Detect which cell encompasses the target text, then output its (X, Y) center coordinate. 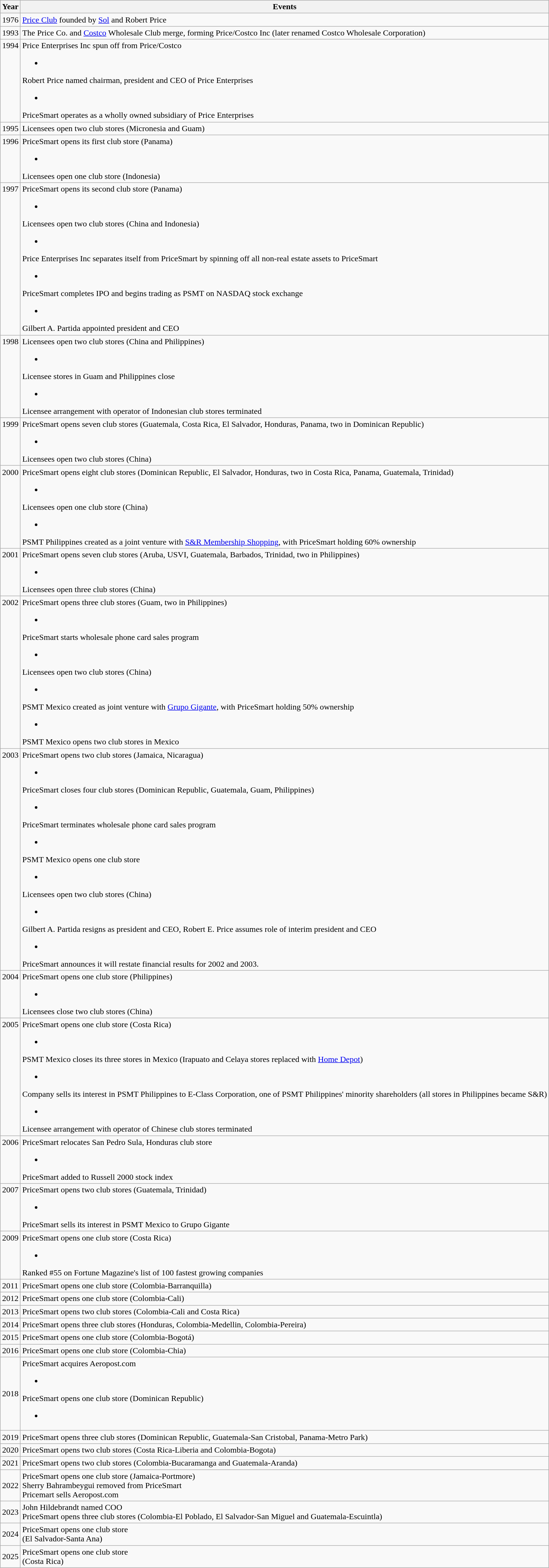
2005 (10, 1077)
PriceSmart opens one club store (Colombia-Bogotá) (285, 1338)
Price Club founded by Sol and Robert Price (285, 20)
2019 (10, 1437)
2020 (10, 1450)
PriceSmart opens two club stores (Colombia-Cali and Costa Rica) (285, 1312)
PriceSmart opens three club stores (Dominican Republic, Guatemala-San Cristobal, Panama-Metro Park) (285, 1437)
1996 (10, 159)
PriceSmart opens one club store (Jamaica-Portmore)Sherry Bahrambeygui removed from PriceSmartPricemart sells Aeropost.com (285, 1485)
PriceSmart relocates San Pedro Sula, Honduras club storePriceSmart added to Russell 2000 stock index (285, 1160)
Year (10, 7)
2002 (10, 672)
1994 (10, 81)
2016 (10, 1350)
1997 (10, 259)
2001 (10, 572)
1999 (10, 442)
2011 (10, 1286)
1998 (10, 376)
2025 (10, 1556)
2023 (10, 1512)
2014 (10, 1325)
2024 (10, 1535)
2009 (10, 1255)
PriceSmart opens one club store (Colombia-Barranquilla) (285, 1286)
PriceSmart opens two club stores (Guatemala, Trinidad)PriceSmart sells its interest in PSMT Mexico to Grupo Gigante (285, 1207)
PriceSmart opens three club stores (Honduras, Colombia-Medellin, Colombia-Pereira) (285, 1325)
2012 (10, 1299)
2013 (10, 1312)
PriceSmart opens two club stores (Colombia-Bucaramanga and Guatemala-Aranda) (285, 1463)
PriceSmart opens one club store(El Salvador-Santa Ana) (285, 1535)
2018 (10, 1394)
2007 (10, 1207)
PriceSmart opens seven club stores (Aruba, USVI, Guatemala, Barbados, Trinidad, two in Philippines)Licensees open three club stores (China) (285, 572)
Events (285, 7)
Licensees open two club stores (Micronesia and Guam) (285, 128)
PriceSmart opens one club store(Costa Rica) (285, 1556)
PriceSmart opens its first club store (Panama)Licensees open one club store (Indonesia) (285, 159)
2015 (10, 1338)
1995 (10, 128)
PriceSmart opens one club store (Costa Rica)Ranked #55 on Fortune Magazine's list of 100 fastest growing companies (285, 1255)
PriceSmart opens two club stores (Costa Rica-Liberia and Colombia-Bogota) (285, 1450)
2006 (10, 1160)
PriceSmart acquires Aeropost.comPriceSmart opens one club store (Dominican Republic) (285, 1394)
John Hildebrandt named COOPriceSmart opens three club stores (Colombia-El Poblado, El Salvador-San Miguel and Guatemala-Escuintla) (285, 1512)
2003 (10, 859)
2021 (10, 1463)
2000 (10, 507)
2004 (10, 994)
2022 (10, 1485)
1976 (10, 20)
1993 (10, 33)
PriceSmart opens one club store (Philippines)Licensees close two club stores (China) (285, 994)
PriceSmart opens one club store (Colombia-Cali) (285, 1299)
PriceSmart opens one club store (Colombia-Chia) (285, 1350)
The Price Co. and Costco Wholesale Club merge, forming Price/Costco Inc (later renamed Costco Wholesale Corporation) (285, 33)
